Return the [x, y] coordinate for the center point of the cell that contains the specified text.  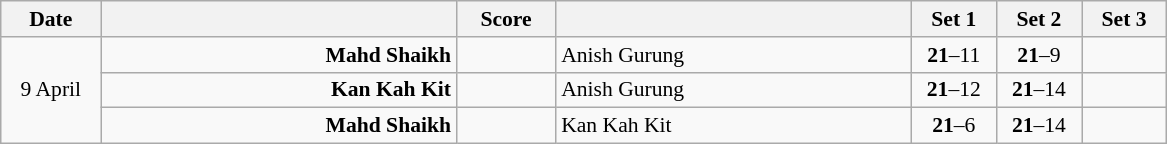
21–6 [954, 126]
21–11 [954, 55]
Set 1 [954, 19]
21–12 [954, 90]
Set 2 [1038, 19]
Score [506, 19]
Date [51, 19]
9 April [51, 90]
Set 3 [1124, 19]
21–9 [1038, 55]
